Determine the (x, y) coordinate at the center of the cell enclosing the given text.  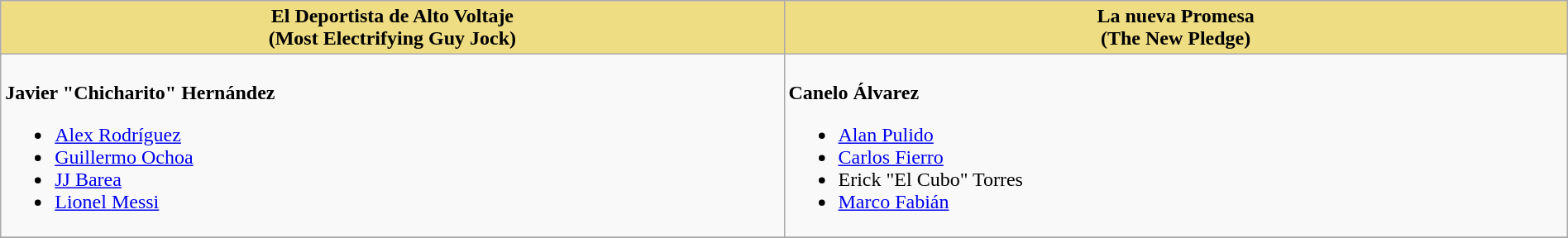
Canelo ÁlvarezAlan PulidoCarlos FierroErick "El Cubo" TorresMarco Fabián (1176, 145)
La nueva Promesa(The New Pledge) (1176, 28)
El Deportista de Alto Voltaje(Most Electrifying Guy Jock) (392, 28)
Javier "Chicharito" HernándezAlex RodríguezGuillermo OchoaJJ BareaLionel Messi (392, 145)
